Return (X, Y) of the center of cell containing provided text 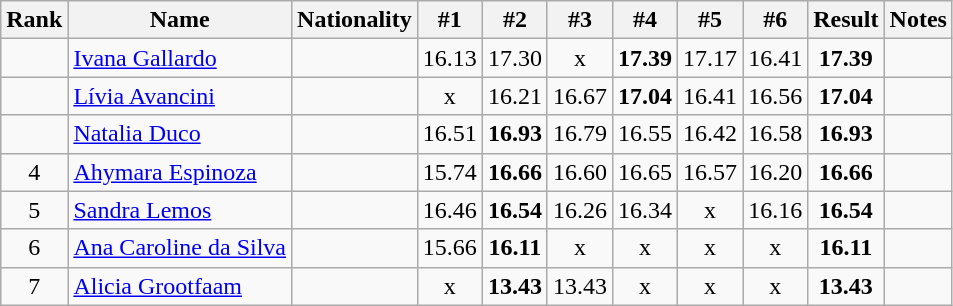
Ana Caroline da Silva (180, 248)
16.58 (776, 134)
Nationality (355, 20)
Result (846, 20)
16.51 (450, 134)
16.16 (776, 210)
16.67 (580, 96)
16.42 (710, 134)
16.56 (776, 96)
17.17 (710, 58)
Alicia Grootfaam (180, 286)
Rank (34, 20)
#3 (580, 20)
Name (180, 20)
16.26 (580, 210)
4 (34, 172)
16.60 (580, 172)
Ahymara Espinoza (180, 172)
16.34 (644, 210)
Natalia Duco (180, 134)
7 (34, 286)
16.65 (644, 172)
17.30 (514, 58)
#6 (776, 20)
16.55 (644, 134)
#4 (644, 20)
15.74 (450, 172)
Lívia Avancini (180, 96)
6 (34, 248)
#2 (514, 20)
16.46 (450, 210)
16.13 (450, 58)
16.20 (776, 172)
16.79 (580, 134)
Sandra Lemos (180, 210)
#5 (710, 20)
Notes (918, 20)
16.57 (710, 172)
15.66 (450, 248)
16.21 (514, 96)
#1 (450, 20)
5 (34, 210)
Ivana Gallardo (180, 58)
